Extract the (x, y) coordinate from the center of the cell holding the provided text.  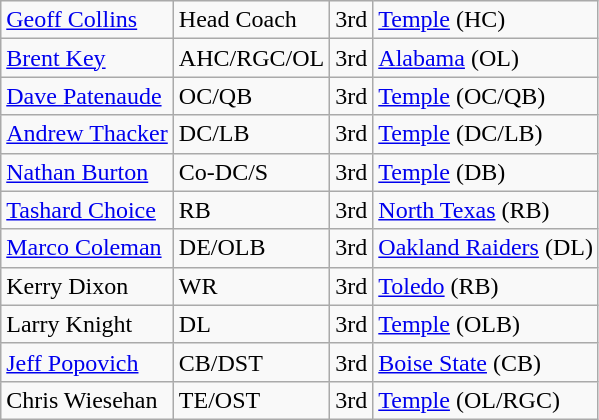
Temple (OC/QB) (486, 96)
DL (251, 324)
Head Coach (251, 20)
Temple (OL/RGC) (486, 400)
Boise State (CB) (486, 362)
Temple (HC) (486, 20)
Nathan Burton (88, 172)
Temple (DC/LB) (486, 134)
CB/DST (251, 362)
Brent Key (88, 58)
Alabama (OL) (486, 58)
Tashard Choice (88, 210)
Co-DC/S (251, 172)
Temple (OLB) (486, 324)
Geoff Collins (88, 20)
Dave Patenaude (88, 96)
Marco Coleman (88, 248)
Temple (DB) (486, 172)
Andrew Thacker (88, 134)
RB (251, 210)
North Texas (RB) (486, 210)
Oakland Raiders (DL) (486, 248)
WR (251, 286)
AHC/RGC/OL (251, 58)
Jeff Popovich (88, 362)
Kerry Dixon (88, 286)
Toledo (RB) (486, 286)
Larry Knight (88, 324)
TE/OST (251, 400)
OC/QB (251, 96)
Chris Wiesehan (88, 400)
DE/OLB (251, 248)
DC/LB (251, 134)
